Capture the cell that displays the provided text and extract its (x, y) central coordinate. 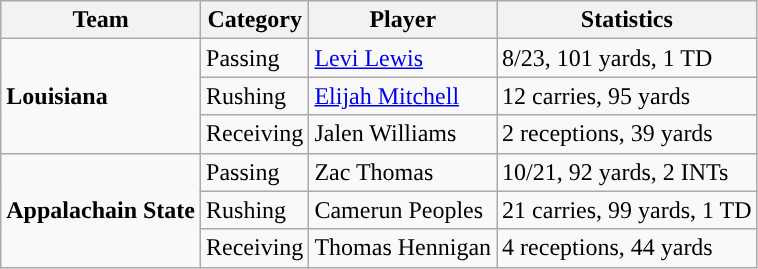
8/23, 101 yards, 1 TD (628, 58)
12 carries, 95 yards (628, 96)
Jalen Williams (403, 134)
Statistics (628, 20)
4 receptions, 44 yards (628, 248)
Elijah Mitchell (403, 96)
Camerun Peoples (403, 210)
Levi Lewis (403, 58)
Thomas Hennigan (403, 248)
Team (101, 20)
Player (403, 20)
Appalachain State (101, 210)
10/21, 92 yards, 2 INTs (628, 172)
Zac Thomas (403, 172)
Louisiana (101, 96)
21 carries, 99 yards, 1 TD (628, 210)
Category (255, 20)
2 receptions, 39 yards (628, 134)
